Return (X, Y) of the center of cell containing provided text 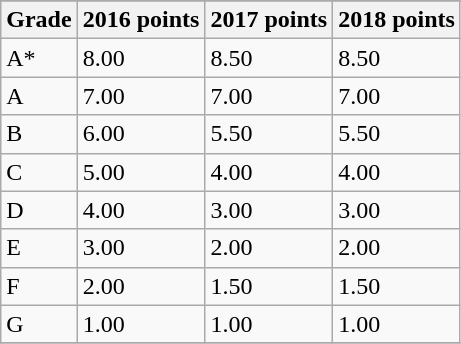
A (39, 96)
A* (39, 58)
6.00 (141, 134)
2016 points (141, 20)
5.00 (141, 172)
G (39, 324)
2018 points (397, 20)
F (39, 286)
E (39, 248)
8.00 (141, 58)
B (39, 134)
C (39, 172)
D (39, 210)
2017 points (269, 20)
Grade (39, 20)
